Provide the [X, Y] coordinate of the cell's center where the given text is located.  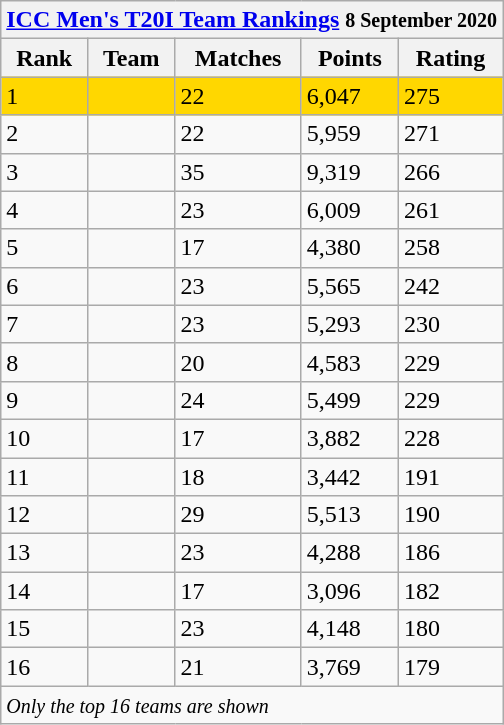
180 [450, 629]
Points [350, 58]
191 [450, 477]
6,009 [350, 210]
18 [238, 477]
6,047 [350, 96]
2 [44, 134]
258 [450, 248]
5,513 [350, 515]
4,380 [350, 248]
Only the top 16 teams are shown [252, 705]
20 [238, 362]
266 [450, 172]
1 [44, 96]
5,499 [350, 400]
5,959 [350, 134]
14 [44, 591]
15 [44, 629]
29 [238, 515]
5,565 [350, 286]
11 [44, 477]
3,096 [350, 591]
21 [238, 667]
186 [450, 553]
9 [44, 400]
190 [450, 515]
8 [44, 362]
3,442 [350, 477]
13 [44, 553]
24 [238, 400]
5 [44, 248]
261 [450, 210]
182 [450, 591]
12 [44, 515]
3,882 [350, 438]
Rating [450, 58]
275 [450, 96]
ICC Men's T20I Team Rankings 8 September 2020 [252, 20]
179 [450, 667]
4,148 [350, 629]
Rank [44, 58]
10 [44, 438]
4,288 [350, 553]
16 [44, 667]
4 [44, 210]
271 [450, 134]
228 [450, 438]
5,293 [350, 324]
4,583 [350, 362]
230 [450, 324]
35 [238, 172]
3 [44, 172]
9,319 [350, 172]
Team [132, 58]
3,769 [350, 667]
242 [450, 286]
6 [44, 286]
Matches [238, 58]
7 [44, 324]
